From the cell containing the given text, extract its center point as (X, Y) coordinate. 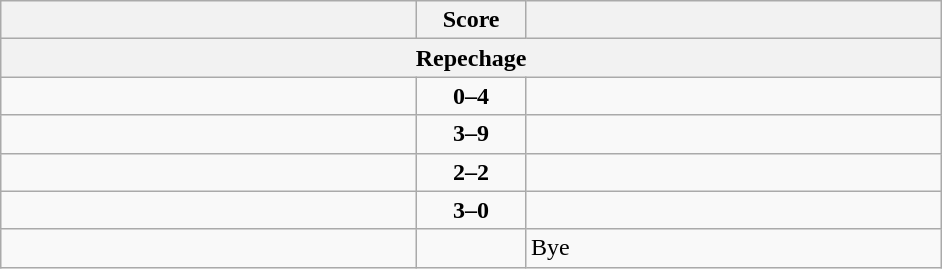
Score (472, 20)
Repechage (472, 58)
Bye (733, 248)
0–4 (472, 96)
3–9 (472, 134)
2–2 (472, 172)
3–0 (472, 210)
